Return the [X, Y] coordinate for the center point of the cell that contains the specified text.  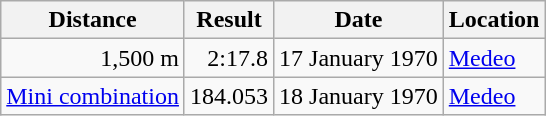
18 January 1970 [359, 96]
184.053 [228, 96]
Location [494, 20]
2:17.8 [228, 58]
Distance [93, 20]
Mini combination [93, 96]
Result [228, 20]
1,500 m [93, 58]
Date [359, 20]
17 January 1970 [359, 58]
